Extract the (X, Y) coordinate from the center of the cell holding the provided text.  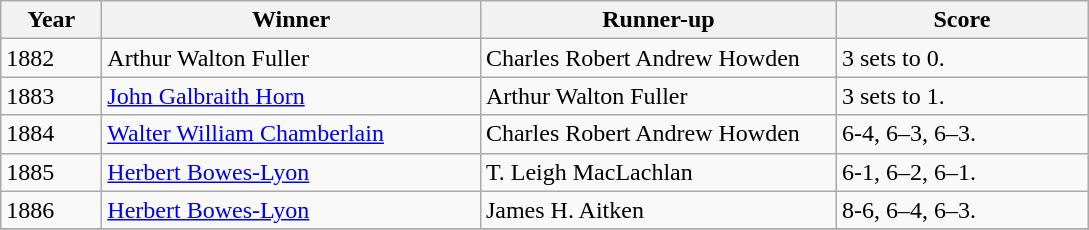
6-4, 6–3, 6–3. (962, 134)
John Galbraith Horn (292, 96)
1885 (52, 172)
1882 (52, 58)
8-6, 6–4, 6–3. (962, 210)
Walter William Chamberlain (292, 134)
1884 (52, 134)
T. Leigh MacLachlan (658, 172)
Score (962, 20)
Runner-up (658, 20)
1883 (52, 96)
3 sets to 0. (962, 58)
1886 (52, 210)
Winner (292, 20)
3 sets to 1. (962, 96)
6-1, 6–2, 6–1. (962, 172)
Year (52, 20)
James H. Aitken (658, 210)
